Extract the [X, Y] coordinate from the center of the cell holding the provided text.  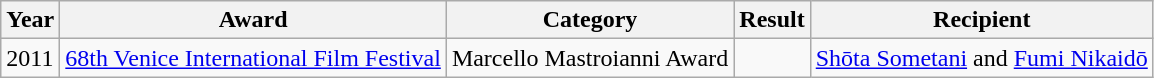
Recipient [982, 20]
Shōta Sometani and Fumi Nikaidō [982, 58]
Year [30, 20]
Marcello Mastroianni Award [590, 58]
Result [772, 20]
68th Venice International Film Festival [254, 58]
2011 [30, 58]
Category [590, 20]
Award [254, 20]
